From the cell containing the given text, extract its center point as (x, y) coordinate. 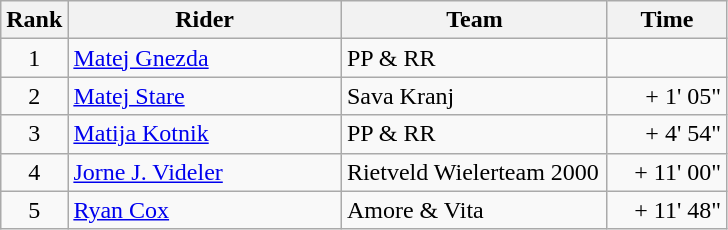
Matej Gnezda (205, 58)
Rider (205, 20)
Rank (34, 20)
5 (34, 210)
Ryan Cox (205, 210)
+ 4' 54" (666, 134)
+ 11' 48" (666, 210)
Team (474, 20)
1 (34, 58)
+ 1' 05" (666, 96)
3 (34, 134)
Sava Kranj (474, 96)
Matej Stare (205, 96)
2 (34, 96)
Matija Kotnik (205, 134)
Amore & Vita (474, 210)
Time (666, 20)
4 (34, 172)
Jorne J. Videler (205, 172)
+ 11' 00" (666, 172)
Rietveld Wielerteam 2000 (474, 172)
